Determine the (x, y) coordinate at the center of the cell enclosing the given text.  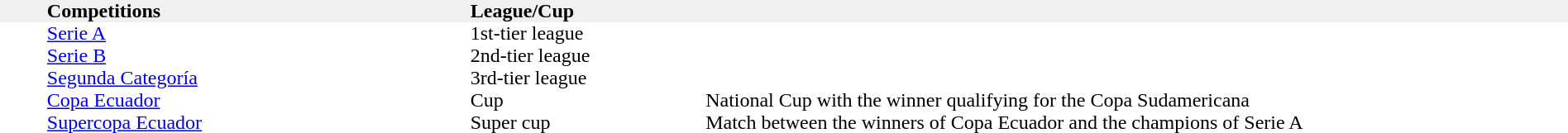
League/Cup (588, 12)
2nd-tier league (588, 56)
Competitions (259, 12)
Segunda Categoría (259, 78)
National Cup with the winner qualifying for the Copa Sudamericana (1136, 101)
Copa Ecuador (259, 101)
Cup (588, 101)
1st-tier league (588, 33)
Serie B (259, 56)
3rd-tier league (588, 78)
Serie A (259, 33)
